Extract the (x, y) coordinate from the center of the cell holding the provided text.  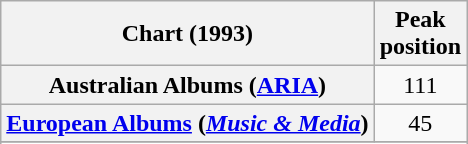
Australian Albums (ARIA) (188, 85)
Chart (1993) (188, 34)
Peakposition (420, 34)
45 (420, 123)
European Albums (Music & Media) (188, 123)
111 (420, 85)
